Output the [X, Y] coordinate of the center of the cell containing the given text.  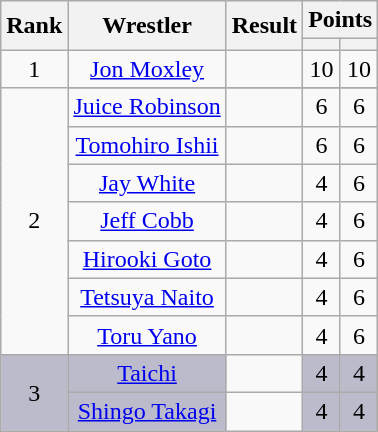
Shingo Takagi [147, 411]
2 [34, 221]
Points [340, 20]
Toru Yano [147, 335]
Result [264, 26]
Taichi [147, 373]
Jay White [147, 183]
3 [34, 392]
Jon Moxley [147, 69]
Wrestler [147, 26]
1 [34, 69]
Hirooki Goto [147, 259]
Juice Robinson [147, 107]
Tomohiro Ishii [147, 145]
Tetsuya Naito [147, 297]
Rank [34, 26]
Jeff Cobb [147, 221]
